Return (X, Y) of the center of cell containing provided text 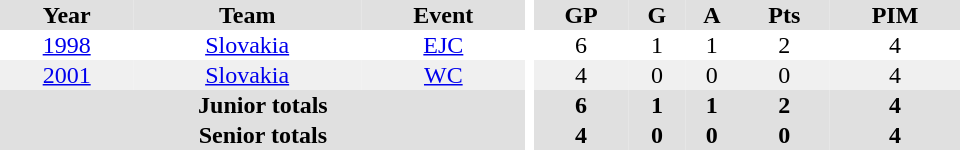
Junior totals (263, 105)
WC (444, 75)
G (658, 15)
2001 (66, 75)
Pts (784, 15)
A (712, 15)
GP (582, 15)
Event (444, 15)
1998 (66, 45)
EJC (444, 45)
PIM (895, 15)
Team (247, 15)
Senior totals (263, 135)
Year (66, 15)
